From the cell containing the given text, extract its center point as [X, Y] coordinate. 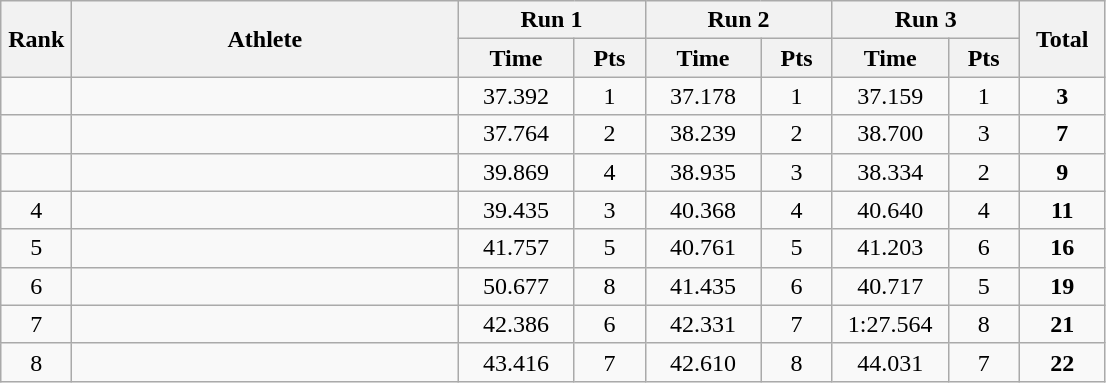
Athlete [265, 39]
37.764 [516, 134]
44.031 [890, 362]
40.640 [890, 210]
41.757 [516, 248]
39.435 [516, 210]
43.416 [516, 362]
38.239 [703, 134]
11 [1062, 210]
22 [1062, 362]
40.761 [703, 248]
19 [1062, 286]
16 [1062, 248]
42.331 [703, 324]
Run 3 [926, 20]
37.159 [890, 96]
Run 2 [738, 20]
Run 1 [552, 20]
40.717 [890, 286]
37.178 [703, 96]
38.700 [890, 134]
42.386 [516, 324]
Rank [36, 39]
1:27.564 [890, 324]
21 [1062, 324]
Total [1062, 39]
38.334 [890, 172]
39.869 [516, 172]
38.935 [703, 172]
40.368 [703, 210]
41.435 [703, 286]
50.677 [516, 286]
37.392 [516, 96]
41.203 [890, 248]
9 [1062, 172]
42.610 [703, 362]
